Output the (x, y) coordinate of the center of the cell containing the given text.  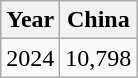
Year (30, 20)
China (98, 20)
2024 (30, 58)
10,798 (98, 58)
